Extract the (X, Y) coordinate from the center of the cell holding the provided text.  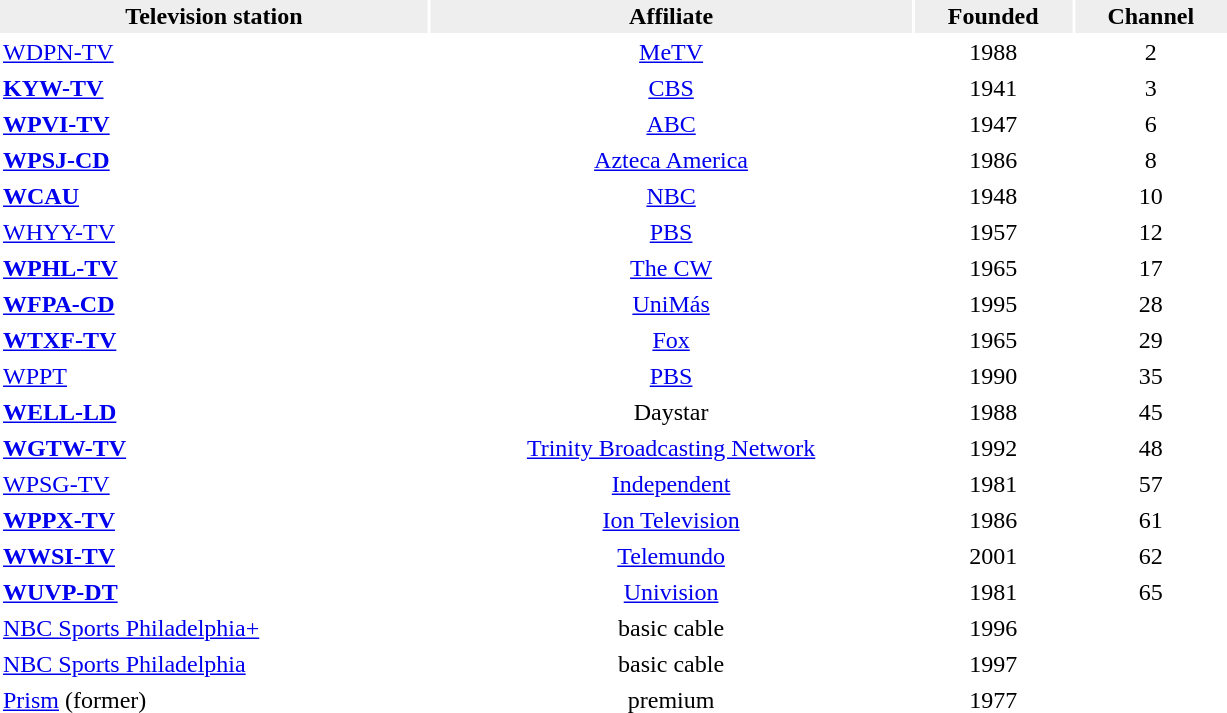
2001 (993, 556)
WHYY-TV (214, 232)
62 (1150, 556)
WPVI-TV (214, 124)
65 (1150, 592)
Independent (671, 484)
KYW-TV (214, 88)
Fox (671, 340)
10 (1150, 196)
1957 (993, 232)
WCAU (214, 196)
WPPT (214, 376)
8 (1150, 160)
2 (1150, 52)
Founded (993, 16)
29 (1150, 340)
1996 (993, 628)
57 (1150, 484)
MeTV (671, 52)
ABC (671, 124)
3 (1150, 88)
NBC Sports Philadelphia+ (214, 628)
Ion Television (671, 520)
28 (1150, 304)
CBS (671, 88)
1992 (993, 448)
17 (1150, 268)
WPSJ-CD (214, 160)
1948 (993, 196)
NBC (671, 196)
NBC Sports Philadelphia (214, 664)
1997 (993, 664)
WWSI-TV (214, 556)
WPPX-TV (214, 520)
Azteca America (671, 160)
Television station (214, 16)
The CW (671, 268)
1947 (993, 124)
6 (1150, 124)
WPHL-TV (214, 268)
45 (1150, 412)
61 (1150, 520)
WELL-LD (214, 412)
WPSG-TV (214, 484)
Univision (671, 592)
Affiliate (671, 16)
WTXF-TV (214, 340)
WDPN-TV (214, 52)
Channel (1150, 16)
WGTW-TV (214, 448)
Trinity Broadcasting Network (671, 448)
UniMás (671, 304)
Telemundo (671, 556)
1995 (993, 304)
48 (1150, 448)
12 (1150, 232)
1990 (993, 376)
Daystar (671, 412)
35 (1150, 376)
WFPA-CD (214, 304)
1941 (993, 88)
WUVP-DT (214, 592)
